Find where the given text appears and provide that cell's center as [x, y] coordinate. 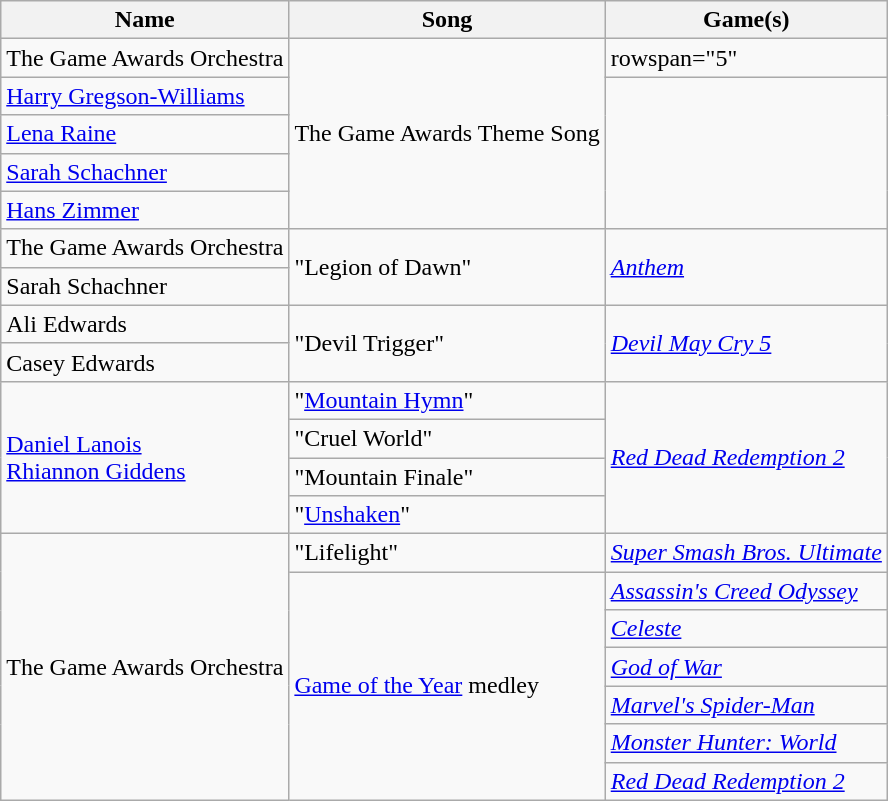
rowspan="5" [746, 58]
Daniel LanoisRhiannon Giddens [145, 457]
Harry Gregson-Williams [145, 96]
Super Smash Bros. Ultimate [746, 553]
"Cruel World" [447, 438]
Name [145, 20]
Devil May Cry 5 [746, 343]
Celeste [746, 629]
"Mountain Finale" [447, 477]
"Devil Trigger" [447, 343]
Song [447, 20]
God of War [746, 667]
Monster Hunter: World [746, 743]
"Lifelight" [447, 553]
Marvel's Spider-Man [746, 705]
Lena Raine [145, 134]
"Unshaken" [447, 515]
Game(s) [746, 20]
"Legion of Dawn" [447, 267]
The Game Awards Theme Song [447, 134]
"Mountain Hymn" [447, 400]
Game of the Year medley [447, 686]
Assassin's Creed Odyssey [746, 591]
Ali Edwards [145, 324]
Anthem [746, 267]
Casey Edwards [145, 362]
Hans Zimmer [145, 210]
